Provide the [X, Y] coordinate of the cell's center where the given text is located.  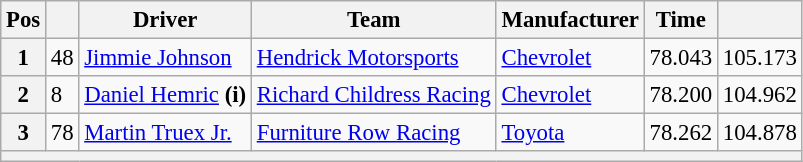
2 [24, 95]
Martin Truex Jr. [166, 133]
Toyota [570, 133]
Manufacturer [570, 20]
104.878 [760, 133]
Hendrick Motorsports [374, 58]
78.200 [680, 95]
Driver [166, 20]
Furniture Row Racing [374, 133]
Jimmie Johnson [166, 58]
78.043 [680, 58]
3 [24, 133]
Team [374, 20]
Richard Childress Racing [374, 95]
104.962 [760, 95]
Pos [24, 20]
105.173 [760, 58]
Daniel Hemric (i) [166, 95]
Time [680, 20]
78.262 [680, 133]
8 [62, 95]
1 [24, 58]
78 [62, 133]
48 [62, 58]
